Provide the (X, Y) coordinate of the cell's center where the given text is located.  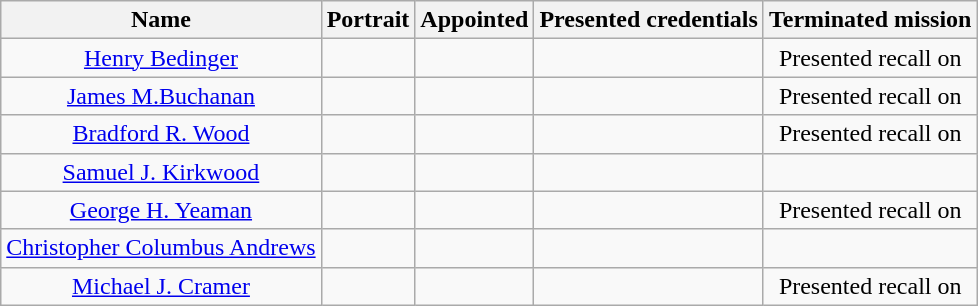
James M.Buchanan (161, 96)
Christopher Columbus Andrews (161, 248)
George H. Yeaman (161, 210)
Henry Bedinger (161, 58)
Presented credentials (648, 20)
Appointed (474, 20)
Portrait (368, 20)
Michael J. Cramer (161, 286)
Terminated mission (870, 20)
Name (161, 20)
Bradford R. Wood (161, 134)
Samuel J. Kirkwood (161, 172)
